Provide the [X, Y] coordinate of the cell's center where the given text is located.  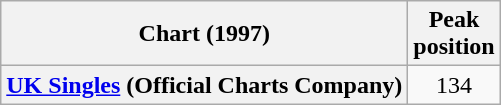
Chart (1997) [204, 34]
134 [454, 85]
UK Singles (Official Charts Company) [204, 85]
Peakposition [454, 34]
